Provide the (X, Y) coordinate of the cell's center where the given text is located.  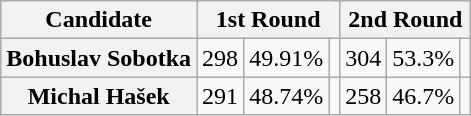
Michal Hašek (99, 96)
291 (220, 96)
48.74% (286, 96)
Bohuslav Sobotka (99, 58)
2nd Round (406, 20)
258 (364, 96)
1st Round (268, 20)
53.3% (424, 58)
49.91% (286, 58)
298 (220, 58)
46.7% (424, 96)
Candidate (99, 20)
304 (364, 58)
